Find where the given text appears and provide that cell's center as [X, Y] coordinate. 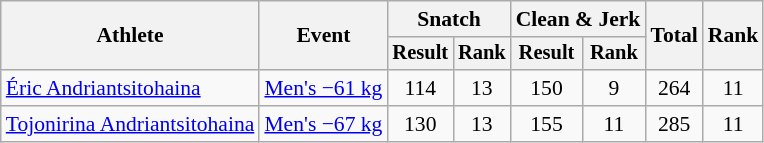
150 [547, 88]
155 [547, 124]
Men's −61 kg [323, 88]
Men's −67 kg [323, 124]
9 [614, 88]
Athlete [130, 36]
130 [420, 124]
285 [674, 124]
Snatch [448, 19]
Clean & Jerk [578, 19]
114 [420, 88]
Éric Andriantsitohaina [130, 88]
Total [674, 36]
Tojonirina Andriantsitohaina [130, 124]
Event [323, 36]
264 [674, 88]
